Output the [X, Y] coordinate of the center of the cell containing the given text.  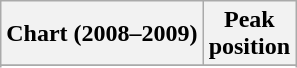
Peakposition [249, 34]
Chart (2008–2009) [102, 34]
